Search for the cell housing the specified text and yield its (x, y) center coordinate. 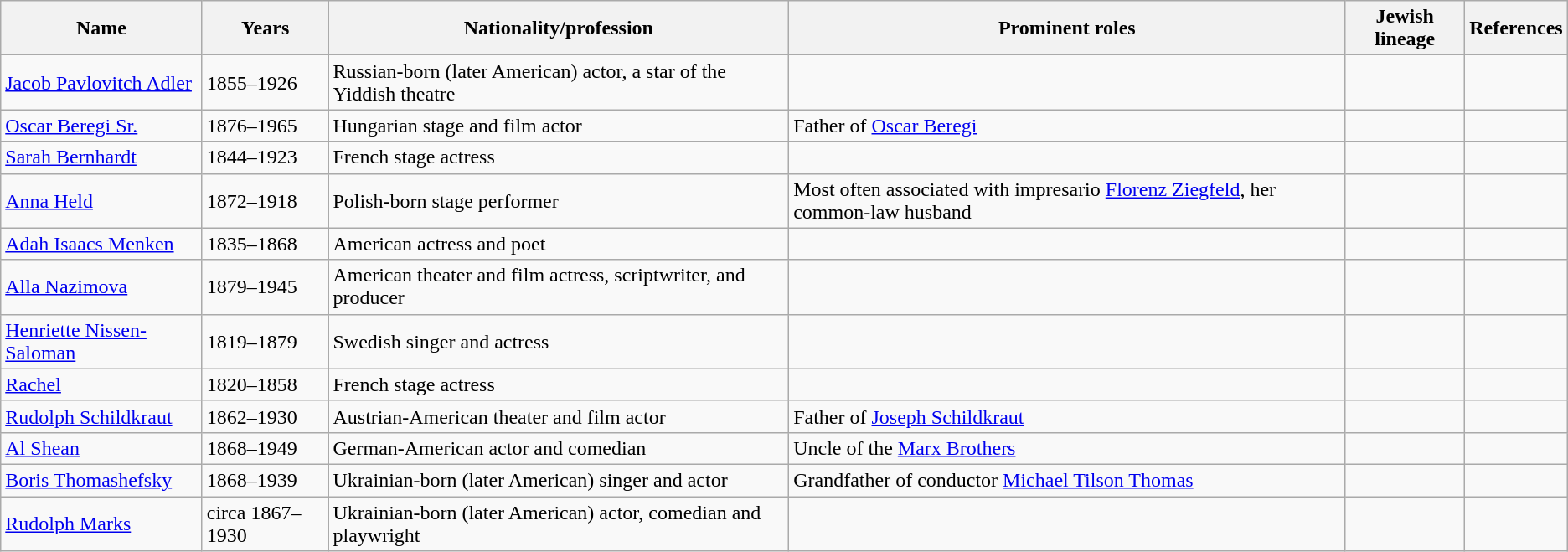
1820–1858 (265, 384)
German-American actor and comedian (559, 448)
1868–1949 (265, 448)
1872–1918 (265, 201)
Father of Oscar Beregi (1067, 126)
Grandfather of conductor Michael Tilson Thomas (1067, 480)
Al Shean (101, 448)
Alla Nazimova (101, 286)
American theater and film actress, scriptwriter, and producer (559, 286)
Russian-born (later American) actor, a star of the Yiddish theatre (559, 82)
Prominent roles (1067, 28)
1862–1930 (265, 416)
Years (265, 28)
Father of Joseph Schildkraut (1067, 416)
Boris Thomashefsky (101, 480)
1844–1923 (265, 157)
Polish-born stage performer (559, 201)
Most often associated with impresario Florenz Ziegfeld, her common-law husband (1067, 201)
1819–1879 (265, 342)
Rudolph Schildkraut (101, 416)
Ukrainian-born (later American) singer and actor (559, 480)
Austrian-American theater and film actor (559, 416)
Swedish singer and actress (559, 342)
References (1516, 28)
Jewish lineage (1406, 28)
Sarah Bernhardt (101, 157)
Uncle of the Marx Brothers (1067, 448)
Henriette Nissen-Saloman (101, 342)
Nationality/profession (559, 28)
Anna Held (101, 201)
1835–1868 (265, 244)
Rudolph Marks (101, 523)
Oscar Beregi Sr. (101, 126)
1868–1939 (265, 480)
Jacob Pavlovitch Adler (101, 82)
1855–1926 (265, 82)
Ukrainian-born (later American) actor, comedian and playwright (559, 523)
1876–1965 (265, 126)
1879–1945 (265, 286)
American actress and poet (559, 244)
Rachel (101, 384)
circa 1867–1930 (265, 523)
Name (101, 28)
Hungarian stage and film actor (559, 126)
Adah Isaacs Menken (101, 244)
